Pinpoint the cell where the given text exists, returning its (X, Y) midpoint coordinate. 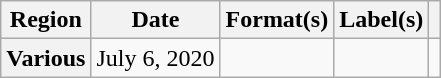
Region (46, 20)
Date (156, 20)
July 6, 2020 (156, 58)
Format(s) (277, 20)
Various (46, 58)
Label(s) (382, 20)
